Output the (X, Y) coordinate of the center of the cell containing the given text.  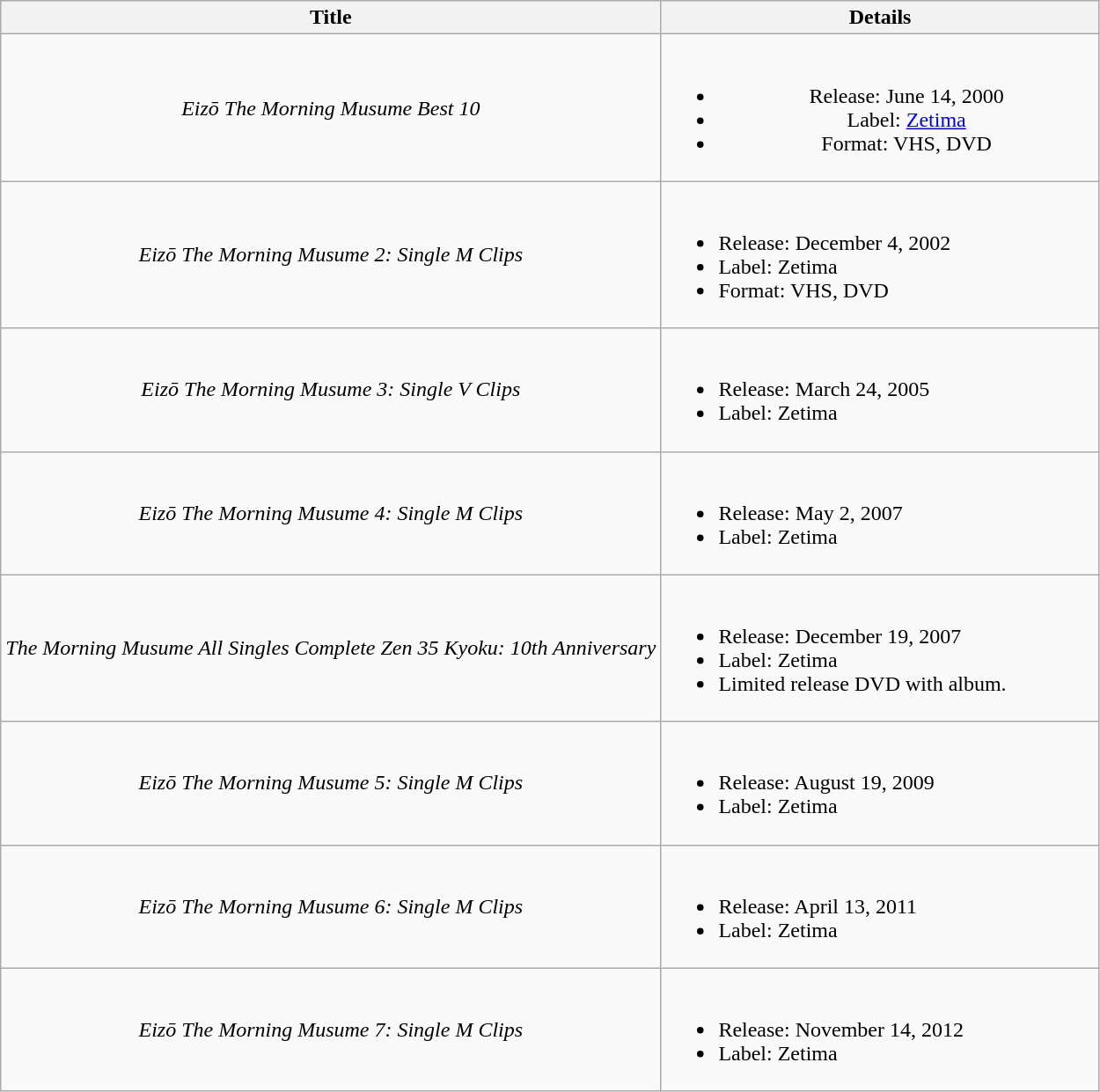
Release: December 4, 2002Label: ZetimaFormat: VHS, DVD (880, 255)
Eizō The Morning Musume 6: Single M Clips (331, 906)
Eizō The Morning Musume 7: Single M Clips (331, 1030)
Release: April 13, 2011Label: Zetima (880, 906)
Eizō The Morning Musume Best 10 (331, 107)
Eizō The Morning Musume 5: Single M Clips (331, 783)
Release: November 14, 2012Label: Zetima (880, 1030)
Release: August 19, 2009Label: Zetima (880, 783)
Title (331, 18)
The Morning Musume All Singles Complete Zen 35 Kyoku: 10th Anniversary (331, 648)
Release: June 14, 2000Label: ZetimaFormat: VHS, DVD (880, 107)
Eizō The Morning Musume 2: Single M Clips (331, 255)
Details (880, 18)
Release: March 24, 2005Label: Zetima (880, 390)
Eizō The Morning Musume 3: Single V Clips (331, 390)
Release: May 2, 2007Label: Zetima (880, 513)
Release: December 19, 2007Label: ZetimaLimited release DVD with album. (880, 648)
Eizō The Morning Musume 4: Single M Clips (331, 513)
